Return [x, y] of the center of cell containing provided text 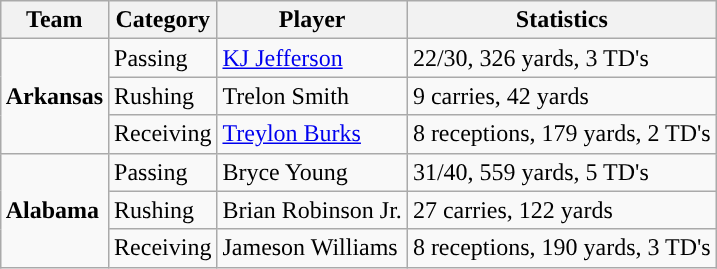
Bryce Young [312, 172]
Arkansas [54, 96]
Brian Robinson Jr. [312, 210]
8 receptions, 190 yards, 3 TD's [562, 248]
22/30, 326 yards, 3 TD's [562, 58]
9 carries, 42 yards [562, 96]
Trelon Smith [312, 96]
Category [163, 20]
Alabama [54, 210]
Treylon Burks [312, 134]
Player [312, 20]
KJ Jefferson [312, 58]
8 receptions, 179 yards, 2 TD's [562, 134]
Team [54, 20]
27 carries, 122 yards [562, 210]
Statistics [562, 20]
Jameson Williams [312, 248]
31/40, 559 yards, 5 TD's [562, 172]
